Identify which cell holds the provided text, then report its [X, Y] central coordinate. 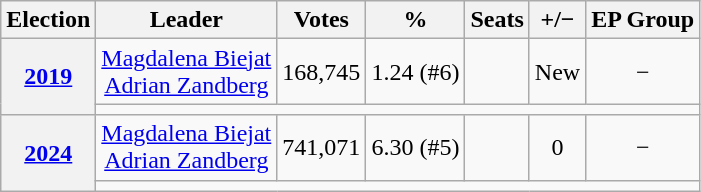
Seats [497, 20]
1.24 (#6) [416, 72]
6.30 (#5) [416, 148]
Votes [322, 20]
2024 [48, 153]
+/− [557, 20]
741,071 [322, 148]
168,745 [322, 72]
2019 [48, 77]
% [416, 20]
Leader [186, 20]
0 [557, 148]
New [557, 72]
EP Group [643, 20]
Election [48, 20]
